Capture the cell that displays the provided text and extract its (X, Y) central coordinate. 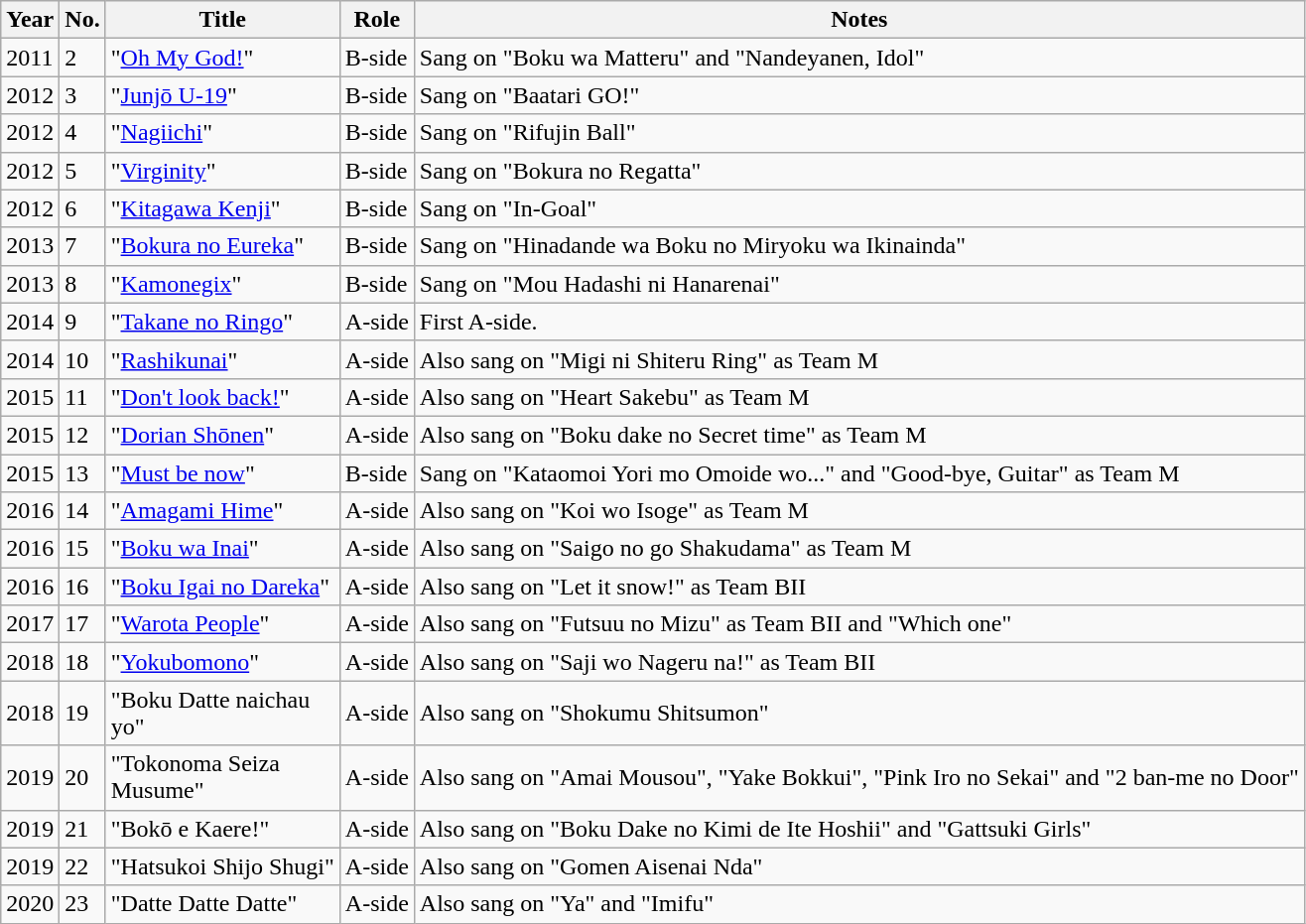
Also sang on "Koi wo Isoge" as Team M (859, 511)
"Dorian Shōnen" (222, 435)
"Warota People" (222, 624)
"Hatsukoi Shijo Shugi" (222, 866)
Also sang on "Boku dake no Secret time" as Team M (859, 435)
11 (82, 397)
Also sang on "Ya" and "Imifu" (859, 904)
"Don't look back!" (222, 397)
Also sang on "Futsuu no Mizu" as Team BII and "Which one" (859, 624)
"Rashikunai" (222, 359)
First A-side. (859, 322)
13 (82, 473)
Sang on "Rifujin Ball" (859, 133)
Year (30, 20)
Also sang on "Saigo no go Shakudama" as Team M (859, 549)
20 (82, 778)
Also sang on "Migi ni Shiteru Ring" as Team M (859, 359)
2 (82, 58)
"Yokubomono" (222, 662)
2011 (30, 58)
16 (82, 587)
Sang on "Hinadande wa Boku no Miryoku wa Ikinainda" (859, 246)
"Boku wa Inai" (222, 549)
"Oh My God!" (222, 58)
"Must be now" (222, 473)
"Kamonegix" (222, 284)
"Boku Datte naichau yo" (222, 713)
Title (222, 20)
Notes (859, 20)
"Nagiichi" (222, 133)
5 (82, 171)
"Tokonoma Seiza Musume" (222, 778)
"Kitagawa Kenji" (222, 208)
Sang on "Baatari GO!" (859, 95)
"Bokura no Eureka" (222, 246)
Sang on "Bokura no Regatta" (859, 171)
Sang on "Mou Hadashi ni Hanarenai" (859, 284)
19 (82, 713)
17 (82, 624)
23 (82, 904)
22 (82, 866)
21 (82, 829)
Also sang on "Amai Mousou", "Yake Bokkui", "Pink Iro no Sekai" and "2 ban-me no Door" (859, 778)
Also sang on "Gomen Aisenai Nda" (859, 866)
"Junjō U-19" (222, 95)
"Bokō e Kaere!" (222, 829)
3 (82, 95)
4 (82, 133)
No. (82, 20)
14 (82, 511)
"Takane no Ringo" (222, 322)
9 (82, 322)
Sang on "Boku wa Matteru" and "Nandeyanen, Idol" (859, 58)
Also sang on "Let it snow!" as Team BII (859, 587)
8 (82, 284)
"Datte Datte Datte" (222, 904)
Sang on "Kataomoi Yori mo Omoide wo..." and "Good-bye, Guitar" as Team M (859, 473)
2017 (30, 624)
15 (82, 549)
10 (82, 359)
2020 (30, 904)
6 (82, 208)
12 (82, 435)
Also sang on "Saji wo Nageru na!" as Team BII (859, 662)
"Amagami Hime" (222, 511)
Role (377, 20)
"Boku Igai no Dareka" (222, 587)
Also sang on "Shokumu Shitsumon" (859, 713)
18 (82, 662)
Also sang on "Heart Sakebu" as Team M (859, 397)
"Virginity" (222, 171)
7 (82, 246)
Sang on "In-Goal" (859, 208)
Also sang on "Boku Dake no Kimi de Ite Hoshii" and "Gattsuki Girls" (859, 829)
